For the text-containing cell, return its midpoint in (x, y) coordinate format. 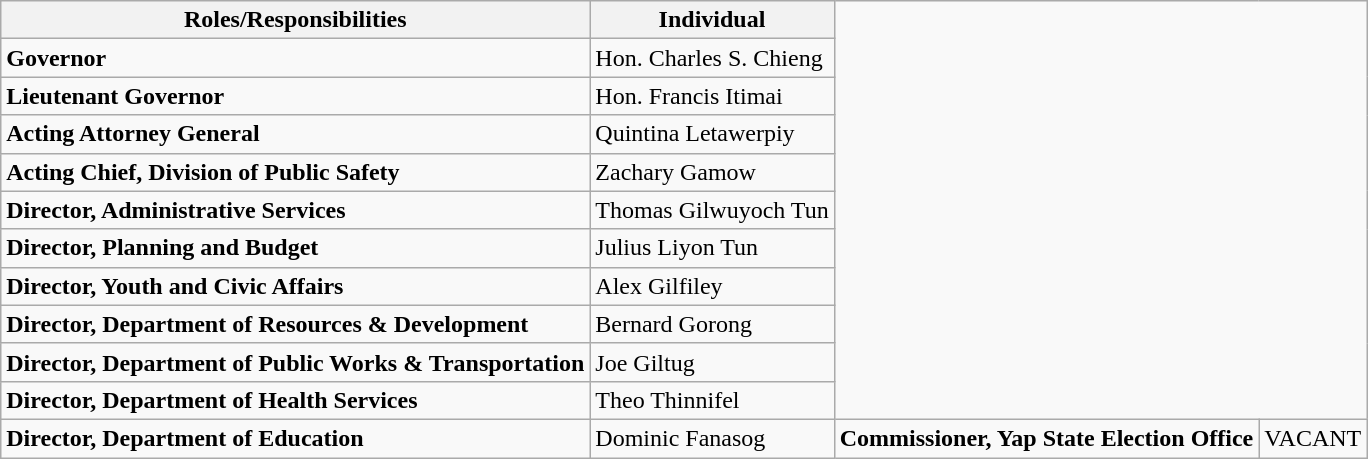
Director, Planning and Budget (296, 248)
Director, Administrative Services (296, 210)
Theo Thinnifel (712, 400)
Governor (296, 58)
Julius Liyon Tun (712, 248)
Acting Attorney General (296, 134)
Bernard Gorong (712, 324)
Director, Youth and Civic Affairs (296, 286)
Zachary Gamow (712, 172)
Lieutenant Governor (296, 96)
Commissioner, Yap State Election Office (1046, 438)
Director, Department of Education (296, 438)
Hon. Francis Itimai (712, 96)
Dominic Fanasog (712, 438)
Individual (712, 20)
VACANT (1313, 438)
Director, Department of Public Works & Transportation (296, 362)
Roles/Responsibilities (296, 20)
Thomas Gilwuyoch Tun (712, 210)
Acting Chief, Division of Public Safety (296, 172)
Quintina Letawerpiy (712, 134)
Joe Giltug (712, 362)
Director, Department of Health Services (296, 400)
Hon. Charles S. Chieng (712, 58)
Director, Department of Resources & Development (296, 324)
Alex Gilfiley (712, 286)
